Output the [X, Y] coordinate of the center of the cell containing the given text.  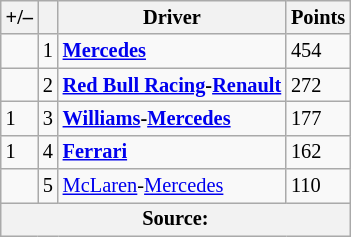
Source: [176, 219]
McLaren-Mercedes [172, 186]
272 [318, 85]
Driver [172, 17]
+/– [20, 17]
2 [48, 85]
Mercedes [172, 51]
110 [318, 186]
454 [318, 51]
162 [318, 152]
177 [318, 118]
Williams-Mercedes [172, 118]
Red Bull Racing-Renault [172, 85]
Points [318, 17]
5 [48, 186]
4 [48, 152]
3 [48, 118]
Ferrari [172, 152]
